Provide the [x, y] coordinate of the cell's center where the given text is located.  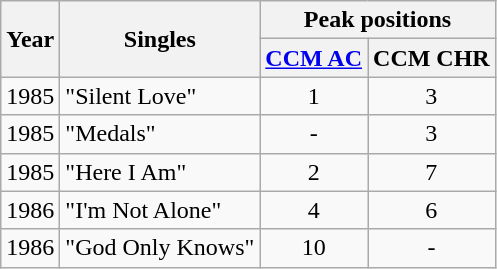
CCM CHR [432, 58]
1 [314, 96]
"Silent Love" [160, 96]
"Here I Am" [160, 172]
"Medals" [160, 134]
"God Only Knows" [160, 248]
6 [432, 210]
10 [314, 248]
4 [314, 210]
2 [314, 172]
Peak positions [378, 20]
Year [30, 39]
7 [432, 172]
Singles [160, 39]
"I'm Not Alone" [160, 210]
CCM AC [314, 58]
